Detect which cell encompasses the target text, then output its (X, Y) center coordinate. 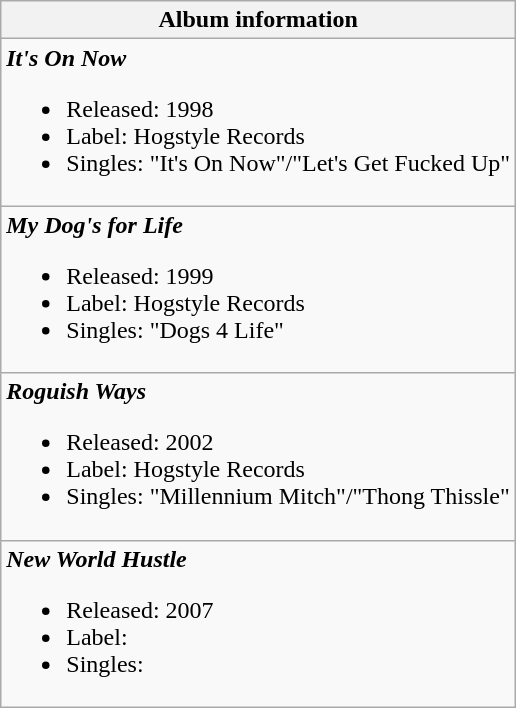
My Dog's for LifeReleased: 1999Label: Hogstyle RecordsSingles: "Dogs 4 Life" (258, 290)
New World HustleReleased: 2007Label:Singles: (258, 624)
Album information (258, 20)
Roguish WaysReleased: 2002Label: Hogstyle RecordsSingles: "Millennium Mitch"/"Thong Thissle" (258, 456)
It's On NowReleased: 1998Label: Hogstyle RecordsSingles: "It's On Now"/"Let's Get Fucked Up" (258, 122)
